Search for the cell housing the specified text and yield its (X, Y) center coordinate. 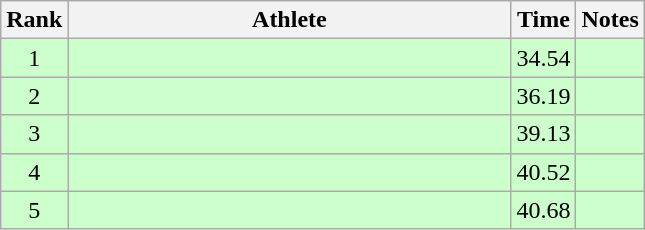
3 (34, 134)
39.13 (544, 134)
40.52 (544, 172)
Athlete (290, 20)
Time (544, 20)
34.54 (544, 58)
1 (34, 58)
40.68 (544, 210)
2 (34, 96)
36.19 (544, 96)
Notes (610, 20)
5 (34, 210)
4 (34, 172)
Rank (34, 20)
